Return the (x, y) coordinate for the center point of the cell that contains the specified text.  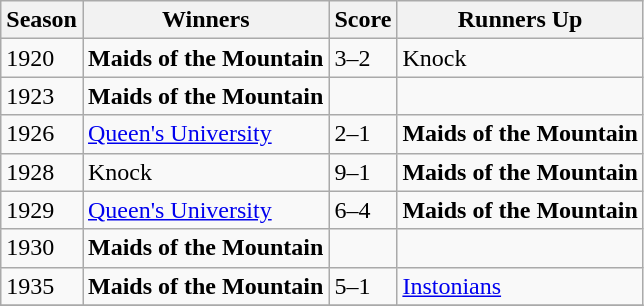
1928 (42, 172)
1920 (42, 58)
1923 (42, 96)
Instonians (520, 286)
1935 (42, 286)
1926 (42, 134)
Score (363, 20)
9–1 (363, 172)
5–1 (363, 286)
1929 (42, 210)
Season (42, 20)
3–2 (363, 58)
Runners Up (520, 20)
1930 (42, 248)
2–1 (363, 134)
Winners (205, 20)
6–4 (363, 210)
